Extract the [x, y] coordinate from the center of the cell holding the provided text.  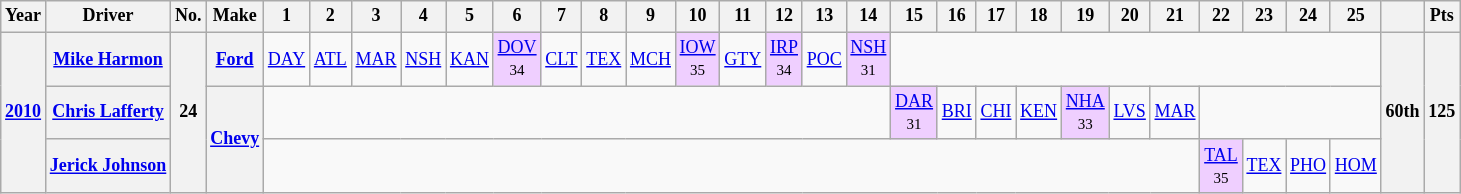
6 [517, 16]
IRP34 [784, 59]
POC [824, 59]
Chevy [235, 140]
CLT [562, 59]
9 [651, 16]
KAN [470, 59]
IOW35 [698, 59]
DOV34 [517, 59]
Driver [108, 16]
23 [1264, 16]
7 [562, 16]
NSH31 [868, 59]
1 [286, 16]
11 [743, 16]
Pts [1442, 16]
14 [868, 16]
13 [824, 16]
60th [1402, 112]
NSH [424, 59]
3 [376, 16]
125 [1442, 112]
LVS [1130, 113]
GTY [743, 59]
No. [188, 16]
17 [996, 16]
2 [331, 16]
Chris Lafferty [108, 113]
PHO [1308, 166]
12 [784, 16]
Ford [235, 59]
Year [24, 16]
25 [1356, 16]
NHA33 [1085, 113]
Make [235, 16]
Mike Harmon [108, 59]
20 [1130, 16]
TAL35 [1221, 166]
16 [956, 16]
8 [604, 16]
5 [470, 16]
BRI [956, 113]
18 [1039, 16]
HOM [1356, 166]
KEN [1039, 113]
19 [1085, 16]
4 [424, 16]
DAR31 [914, 113]
MCH [651, 59]
21 [1175, 16]
2010 [24, 112]
CHI [996, 113]
22 [1221, 16]
Jerick Johnson [108, 166]
ATL [331, 59]
15 [914, 16]
10 [698, 16]
DAY [286, 59]
